Output the [x, y] coordinate of the center of the cell containing the given text.  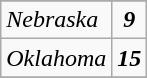
Oklahoma [56, 58]
Nebraska [56, 20]
9 [130, 20]
15 [130, 58]
